Pinpoint the cell where the given text exists, returning its (X, Y) midpoint coordinate. 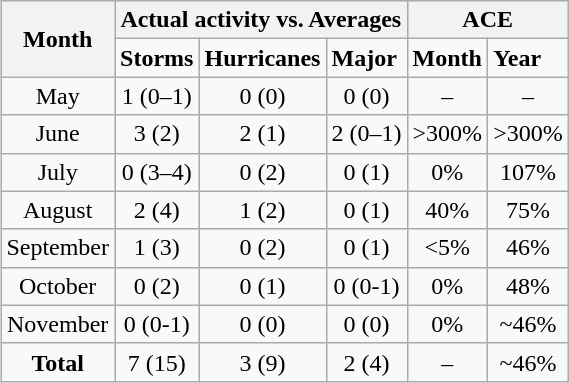
0 (3–4) (157, 172)
May (58, 96)
June (58, 134)
48% (528, 286)
August (58, 210)
Actual activity vs. Averages (261, 20)
46% (528, 248)
November (58, 324)
2 (0–1) (366, 134)
7 (15) (157, 362)
ACE (488, 20)
Total (58, 362)
1 (2) (262, 210)
3 (9) (262, 362)
July (58, 172)
Hurricanes (262, 58)
107% (528, 172)
October (58, 286)
75% (528, 210)
September (58, 248)
3 (2) (157, 134)
1 (3) (157, 248)
Major (366, 58)
Storms (157, 58)
40% (448, 210)
Year (528, 58)
1 (0–1) (157, 96)
<5% (448, 248)
2 (1) (262, 134)
